Detect which cell encompasses the target text, then output its [x, y] center coordinate. 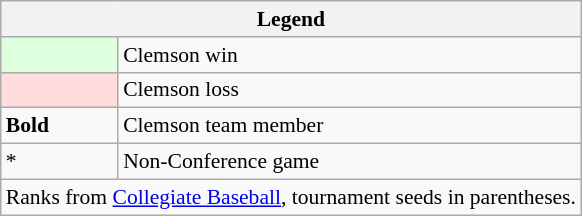
Legend [291, 19]
Clemson loss [350, 90]
Ranks from Collegiate Baseball, tournament seeds in parentheses. [291, 197]
Bold [60, 126]
Non-Conference game [350, 162]
Clemson win [350, 55]
Clemson team member [350, 126]
* [60, 162]
